Find where the given text appears and provide that cell's center as (X, Y) coordinate. 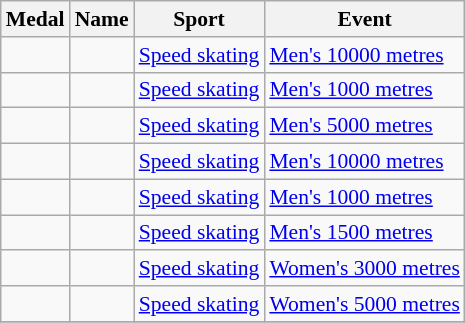
Men's 5000 metres (364, 126)
Medal (36, 19)
Sport (200, 19)
Women's 3000 metres (364, 269)
Name (102, 19)
Men's 1500 metres (364, 233)
Women's 5000 metres (364, 304)
Event (364, 19)
